From the cell containing the given text, extract its center point as [X, Y] coordinate. 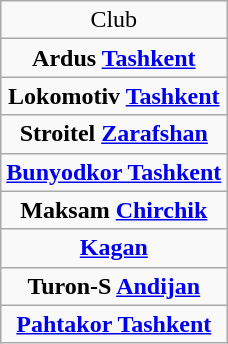
Ardus Tashkent [114, 58]
Club [114, 20]
Pahtakor Tashkent [114, 324]
Maksam Chirchik [114, 210]
Lokomotiv Tashkent [114, 96]
Stroitel Zarafshan [114, 134]
Kagan [114, 248]
Bunyodkor Tashkent [114, 172]
Turon-S Andijan [114, 286]
